Scan for the cell matching the given text and deliver its (X, Y) coordinate at center. 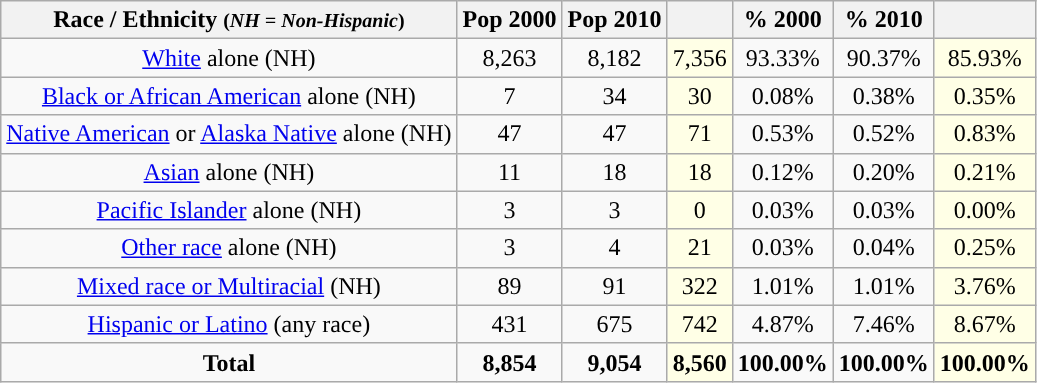
21 (700, 248)
7.46% (884, 324)
Total (229, 362)
8.67% (984, 324)
Black or African American alone (NH) (229, 96)
0.83% (984, 134)
8,182 (614, 58)
322 (700, 286)
85.93% (984, 58)
Other race alone (NH) (229, 248)
Pop 2000 (510, 20)
9,054 (614, 362)
Mixed race or Multiracial (NH) (229, 286)
4.87% (782, 324)
8,854 (510, 362)
93.33% (782, 58)
Native American or Alaska Native alone (NH) (229, 134)
Asian alone (NH) (229, 172)
0.52% (884, 134)
11 (510, 172)
8,560 (700, 362)
0.04% (884, 248)
34 (614, 96)
Pop 2010 (614, 20)
7,356 (700, 58)
431 (510, 324)
89 (510, 286)
742 (700, 324)
0.12% (782, 172)
71 (700, 134)
0.35% (984, 96)
30 (700, 96)
0.25% (984, 248)
0.38% (884, 96)
0.53% (782, 134)
90.37% (884, 58)
7 (510, 96)
4 (614, 248)
0.08% (782, 96)
91 (614, 286)
0.20% (884, 172)
0 (700, 210)
Hispanic or Latino (any race) (229, 324)
Race / Ethnicity (NH = Non-Hispanic) (229, 20)
8,263 (510, 58)
White alone (NH) (229, 58)
% 2000 (782, 20)
0.21% (984, 172)
675 (614, 324)
% 2010 (884, 20)
Pacific Islander alone (NH) (229, 210)
3.76% (984, 286)
0.00% (984, 210)
